Search for the cell housing the specified text and yield its [X, Y] center coordinate. 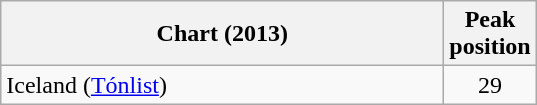
Chart (2013) [222, 34]
29 [490, 85]
Peakposition [490, 34]
Iceland (Tónlist) [222, 85]
